Scan for the cell matching the given text and deliver its (x, y) coordinate at center. 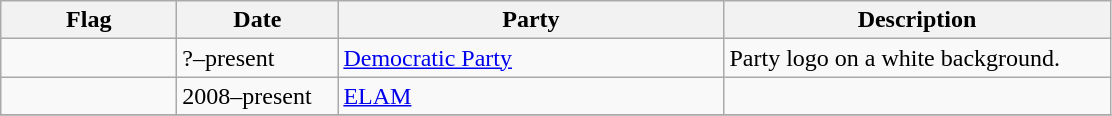
2008–present (258, 96)
Flag (89, 20)
Democratic Party (531, 58)
Description (917, 20)
Party (531, 20)
ELAM (531, 96)
?–present (258, 58)
Date (258, 20)
Party logo on a white background. (917, 58)
